Extract the [X, Y] coordinate from the center of the cell holding the provided text.  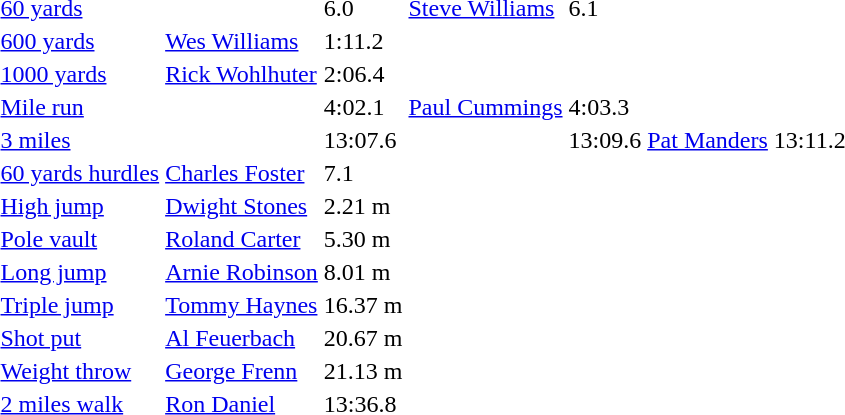
16.37 m [363, 305]
4:02.1 [363, 107]
7.1 [363, 173]
Roland Carter [242, 239]
Arnie Robinson [242, 272]
Charles Foster [242, 173]
Pat Manders [708, 140]
21.13 m [363, 371]
Dwight Stones [242, 206]
4:03.3 [605, 107]
20.67 m [363, 338]
Paul Cummings [486, 107]
5.30 m [363, 239]
13:07.6 [363, 140]
Al Feuerbach [242, 338]
Wes Williams [242, 41]
13:09.6 [605, 140]
1:11.2 [363, 41]
Rick Wohlhuter [242, 74]
Tommy Haynes [242, 305]
George Frenn [242, 371]
8.01 m [363, 272]
2.21 m [363, 206]
2:06.4 [363, 74]
